Locate the cell with the specified text and output its [X, Y] center coordinate. 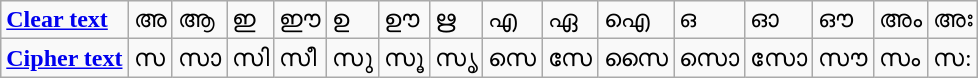
ഇ [250, 20]
ഐ [636, 20]
സൂ [404, 58]
സൈ [636, 58]
അ [150, 20]
ഒ [710, 20]
സാ [200, 58]
സോ [779, 58]
ഈ [300, 20]
സൊ [710, 58]
സ [150, 58]
ആ [200, 20]
സു [353, 58]
ഓ [779, 20]
സൃ [456, 58]
ഊ [404, 20]
സേ [570, 58]
സി [250, 58]
ഏ [570, 20]
Cipher text [64, 58]
സ: [953, 58]
ഔ [844, 20]
സൗ [844, 58]
സീ [300, 58]
അഃ [953, 20]
സം [900, 58]
Clear text [64, 20]
എ [512, 20]
ഋ [456, 20]
ഉ [353, 20]
സെ [512, 58]
അം [900, 20]
